Provide the [x, y] coordinate of the cell's center where the given text is located.  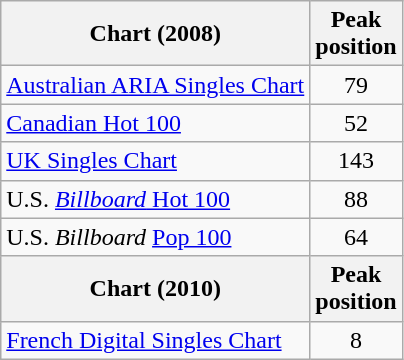
French Digital Singles Chart [156, 340]
88 [356, 199]
79 [356, 85]
U.S. Billboard Pop 100 [156, 237]
52 [356, 123]
Canadian Hot 100 [156, 123]
Australian ARIA Singles Chart [156, 85]
Chart (2010) [156, 288]
UK Singles Chart [156, 161]
U.S. Billboard Hot 100 [156, 199]
8 [356, 340]
Chart (2008) [156, 34]
143 [356, 161]
64 [356, 237]
